Locate the cell with the specified text and output its [X, Y] center coordinate. 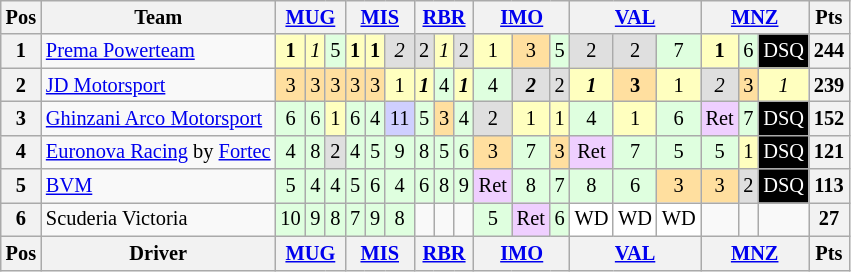
244 [829, 51]
10 [290, 219]
11 [400, 118]
Driver [158, 253]
27 [829, 219]
Scuderia Victoria [158, 219]
JD Motorsport [158, 85]
239 [829, 85]
113 [829, 186]
Euronova Racing by Fortec [158, 152]
Team [158, 17]
BVM [158, 186]
152 [829, 118]
121 [829, 152]
Ghinzani Arco Motorsport [158, 118]
Prema Powerteam [158, 51]
